Capture the cell that displays the provided text and extract its (X, Y) central coordinate. 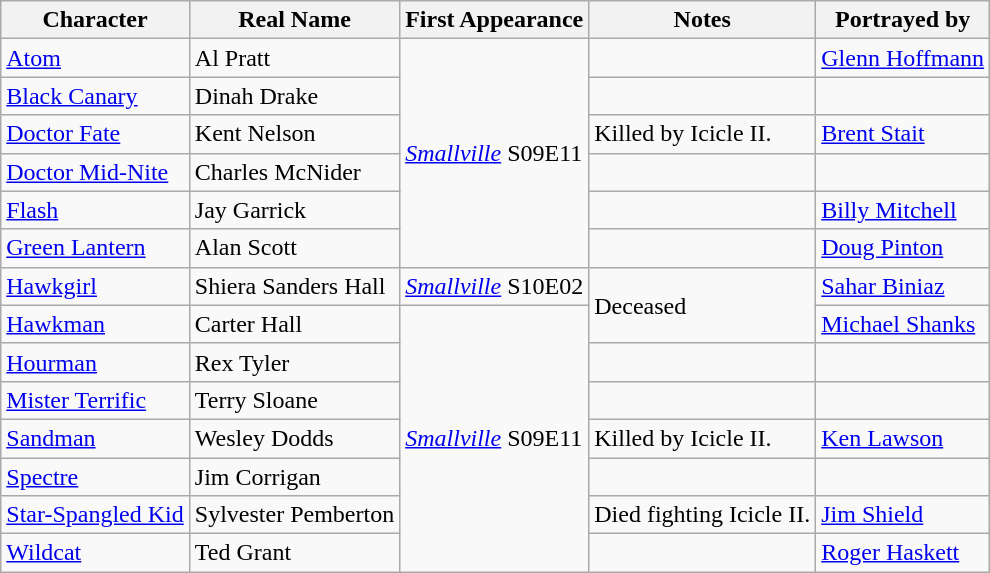
Character (96, 20)
Charles McNider (294, 172)
Portrayed by (903, 20)
Mister Terrific (96, 400)
Jim Corrigan (294, 477)
Deceased (702, 305)
Jay Garrick (294, 210)
Brent Stait (903, 134)
Billy Mitchell (903, 210)
Michael Shanks (903, 324)
Doctor Mid-Nite (96, 172)
Shiera Sanders Hall (294, 286)
Jim Shield (903, 515)
First Appearance (494, 20)
Hawkgirl (96, 286)
Carter Hall (294, 324)
Sylvester Pemberton (294, 515)
Hourman (96, 362)
Sahar Biniaz (903, 286)
Glenn Hoffmann (903, 58)
Sandman (96, 438)
Star-Spangled Kid (96, 515)
Ken Lawson (903, 438)
Dinah Drake (294, 96)
Ted Grant (294, 553)
Rex Tyler (294, 362)
Notes (702, 20)
Wesley Dodds (294, 438)
Roger Haskett (903, 553)
Terry Sloane (294, 400)
Real Name (294, 20)
Smallville S10E02 (494, 286)
Spectre (96, 477)
Green Lantern (96, 248)
Kent Nelson (294, 134)
Flash (96, 210)
Died fighting Icicle II. (702, 515)
Alan Scott (294, 248)
Hawkman (96, 324)
Wildcat (96, 553)
Doug Pinton (903, 248)
Doctor Fate (96, 134)
Atom (96, 58)
Black Canary (96, 96)
Al Pratt (294, 58)
